Locate the cell with the specified text and output its (X, Y) center coordinate. 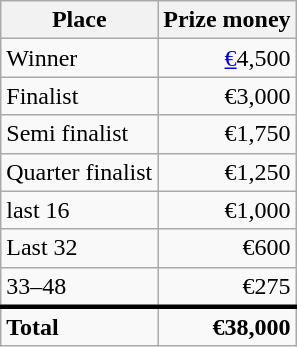
€3,000 (227, 96)
Total (80, 327)
Prize money (227, 20)
€275 (227, 287)
Last 32 (80, 248)
€1,000 (227, 210)
Winner (80, 58)
€1,750 (227, 134)
€4,500 (227, 58)
33–48 (80, 287)
€600 (227, 248)
last 16 (80, 210)
Place (80, 20)
Finalist (80, 96)
Semi finalist (80, 134)
€38,000 (227, 327)
€1,250 (227, 172)
Quarter finalist (80, 172)
